Search for the cell housing the specified text and yield its [X, Y] center coordinate. 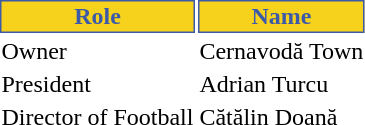
Role [98, 16]
Cernavodă Town [282, 51]
Adrian Turcu [282, 84]
President [98, 84]
Owner [98, 51]
Name [282, 16]
